Detect which cell encompasses the target text, then output its [x, y] center coordinate. 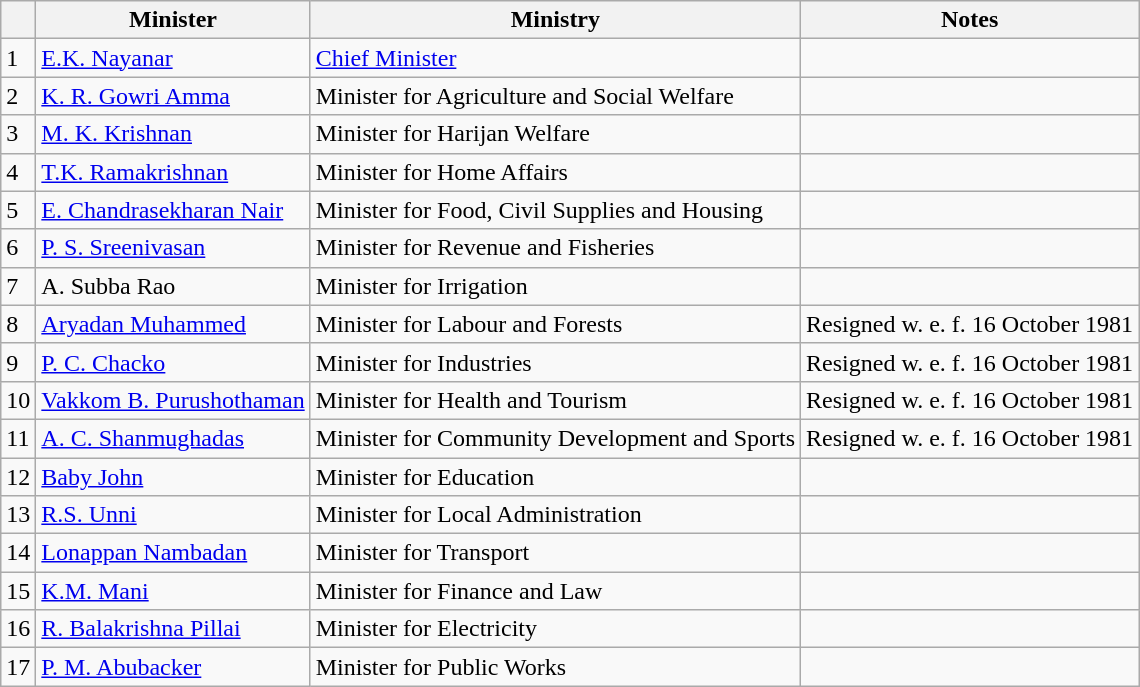
P. S. Sreenivasan [173, 248]
8 [18, 324]
P. C. Chacko [173, 362]
E.K. Nayanar [173, 58]
10 [18, 400]
Minister for Food, Civil Supplies and Housing [555, 210]
Lonappan Nambadan [173, 553]
A. C. Shanmughadas [173, 438]
R. Balakrishna Pillai [173, 629]
9 [18, 362]
Minister for Finance and Law [555, 591]
1 [18, 58]
Aryadan Muhammed [173, 324]
6 [18, 248]
Notes [970, 20]
Minister for Harijan Welfare [555, 134]
Minister for Community Development and Sports [555, 438]
Minister for Revenue and Fisheries [555, 248]
11 [18, 438]
K. R. Gowri Amma [173, 96]
4 [18, 172]
Minister for Agriculture and Social Welfare [555, 96]
Vakkom B. Purushothaman [173, 400]
M. K. Krishnan [173, 134]
14 [18, 553]
T.K. Ramakrishnan [173, 172]
K.M. Mani [173, 591]
Minister for Health and Tourism [555, 400]
Minister for Industries [555, 362]
Chief Minister [555, 58]
Minister for Labour and Forests [555, 324]
7 [18, 286]
15 [18, 591]
12 [18, 477]
Minister for Education [555, 477]
Minister [173, 20]
Ministry [555, 20]
P. M. Abubacker [173, 667]
Minister for Local Administration [555, 515]
2 [18, 96]
Minister for Irrigation [555, 286]
Minister for Home Affairs [555, 172]
5 [18, 210]
17 [18, 667]
3 [18, 134]
Baby John [173, 477]
16 [18, 629]
A. Subba Rao [173, 286]
Minister for Electricity [555, 629]
Minister for Transport [555, 553]
E. Chandrasekharan Nair [173, 210]
13 [18, 515]
Minister for Public Works [555, 667]
R.S. Unni [173, 515]
